Extract the [x, y] coordinate from the center of the cell holding the provided text.  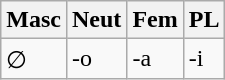
-a [155, 59]
-i [204, 59]
Masc [34, 20]
∅ [34, 59]
PL [204, 20]
Neut [96, 20]
-o [96, 59]
Fem [155, 20]
